Pinpoint the cell where the given text exists, returning its [x, y] midpoint coordinate. 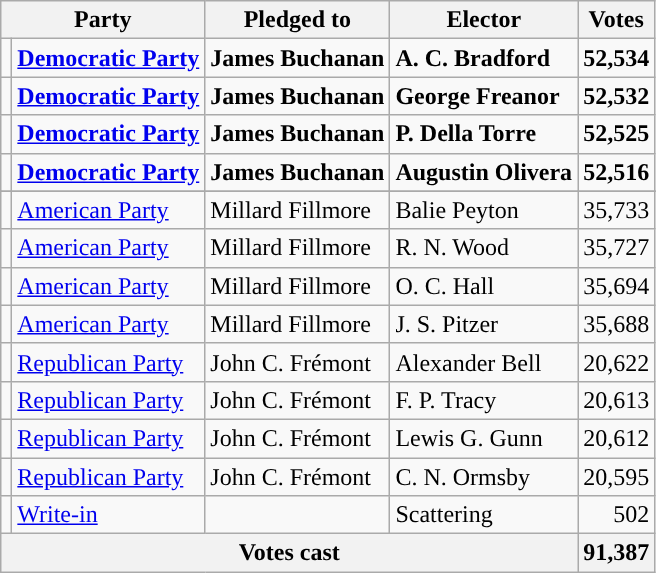
52,532 [616, 96]
C. N. Ormsby [484, 477]
Party [103, 20]
Alexander Bell [484, 362]
20,612 [616, 438]
Lewis G. Gunn [484, 438]
35,694 [616, 286]
20,622 [616, 362]
Votes cast [290, 553]
502 [616, 515]
P. Della Torre [484, 134]
52,516 [616, 172]
91,387 [616, 553]
52,525 [616, 134]
Write-in [108, 515]
35,727 [616, 248]
George Freanor [484, 96]
F. P. Tracy [484, 400]
20,613 [616, 400]
R. N. Wood [484, 248]
Votes [616, 20]
O. C. Hall [484, 286]
Elector [484, 20]
Scattering [484, 515]
20,595 [616, 477]
35,733 [616, 210]
52,534 [616, 58]
35,688 [616, 324]
A. C. Bradford [484, 58]
Pledged to [298, 20]
J. S. Pitzer [484, 324]
Balie Peyton [484, 210]
Augustin Olivera [484, 172]
